Extract the [X, Y] coordinate from the center of the cell holding the provided text.  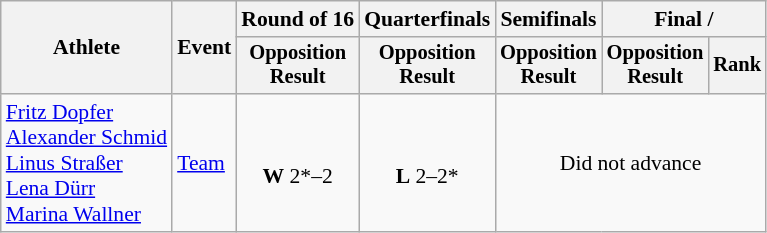
Round of 16 [298, 19]
Team [204, 163]
Rank [737, 66]
L 2–2* [427, 163]
Quarterfinals [427, 19]
Athlete [86, 48]
Semifinals [548, 19]
Final / [684, 19]
Did not advance [630, 163]
W 2*–2 [298, 163]
Event [204, 48]
Fritz DopferAlexander SchmidLinus StraßerLena DürrMarina Wallner [86, 163]
